Capture the cell that displays the provided text and extract its [x, y] central coordinate. 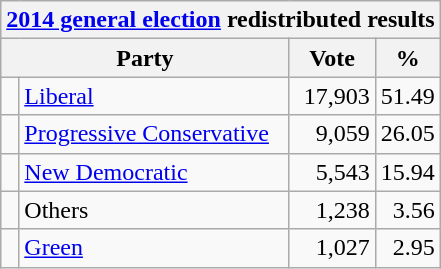
Others [154, 210]
Progressive Conservative [154, 134]
% [408, 58]
17,903 [332, 96]
15.94 [408, 172]
Party [145, 58]
1,027 [332, 248]
3.56 [408, 210]
Vote [332, 58]
2014 general election redistributed results [220, 20]
1,238 [332, 210]
26.05 [408, 134]
51.49 [408, 96]
9,059 [332, 134]
Liberal [154, 96]
New Democratic [154, 172]
2.95 [408, 248]
Green [154, 248]
5,543 [332, 172]
